From the cell containing the given text, extract its center point as [x, y] coordinate. 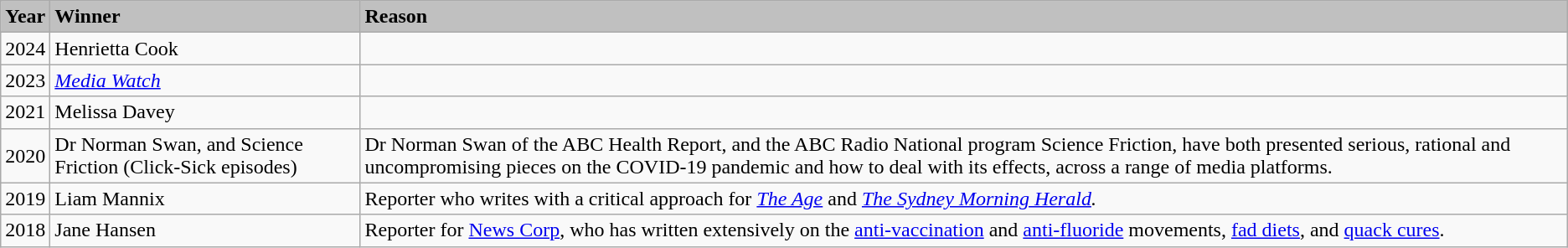
Melissa Davey [205, 112]
Liam Mannix [205, 199]
Media Watch [205, 80]
Henrietta Cook [205, 49]
Reason [963, 17]
Dr Norman Swan, and Science Friction (Click-Sick episodes) [205, 156]
2020 [25, 156]
Reporter who writes with a critical approach for The Age and The Sydney Morning Herald. [963, 199]
Winner [205, 17]
2024 [25, 49]
Reporter for News Corp, who has written extensively on the anti-vaccination and anti-fluoride movements, fad diets, and quack cures. [963, 230]
2023 [25, 80]
Year [25, 17]
2019 [25, 199]
2018 [25, 230]
Jane Hansen [205, 230]
2021 [25, 112]
